From the cell containing the given text, extract its center point as (x, y) coordinate. 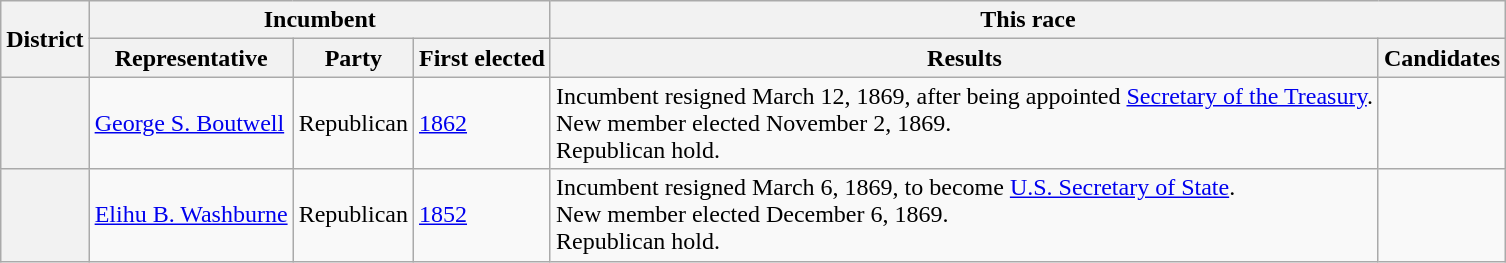
Representative (191, 58)
District (45, 39)
First elected (482, 58)
Elihu B. Washburne (191, 215)
Incumbent (320, 20)
1852 (482, 215)
Candidates (1442, 58)
Incumbent resigned March 12, 1869, after being appointed Secretary of the Treasury.New member elected November 2, 1869.Republican hold. (964, 123)
This race (1028, 20)
1862 (482, 123)
Results (964, 58)
Incumbent resigned March 6, 1869, to become U.S. Secretary of State.New member elected December 6, 1869.Republican hold. (964, 215)
George S. Boutwell (191, 123)
Party (353, 58)
